Find where the given text appears and provide that cell's center as [X, Y] coordinate. 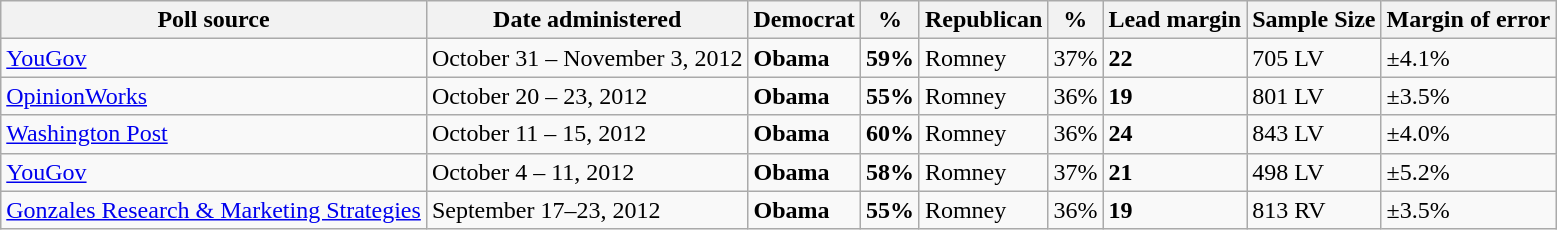
Republican [983, 20]
±4.1% [1468, 58]
October 11 – 15, 2012 [587, 134]
813 RV [1314, 210]
Lead margin [1175, 20]
498 LV [1314, 172]
Gonzales Research & Marketing Strategies [214, 210]
±4.0% [1468, 134]
October 4 – 11, 2012 [587, 172]
October 31 – November 3, 2012 [587, 58]
801 LV [1314, 96]
Democrat [804, 20]
±5.2% [1468, 172]
60% [890, 134]
OpinionWorks [214, 96]
58% [890, 172]
Washington Post [214, 134]
24 [1175, 134]
Date administered [587, 20]
October 20 – 23, 2012 [587, 96]
Sample Size [1314, 20]
705 LV [1314, 58]
Poll source [214, 20]
22 [1175, 58]
843 LV [1314, 134]
21 [1175, 172]
Margin of error [1468, 20]
59% [890, 58]
September 17–23, 2012 [587, 210]
